Extract the [x, y] coordinate from the center of the cell holding the provided text.  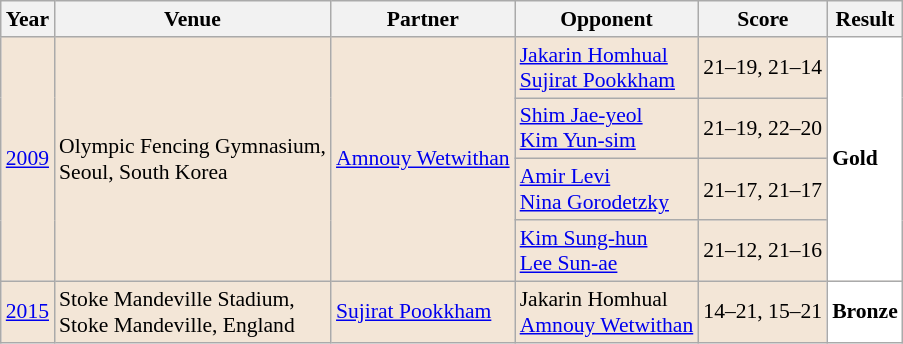
21–12, 21–16 [762, 250]
Stoke Mandeville Stadium,Stoke Mandeville, England [192, 312]
Amnouy Wetwithan [423, 159]
Sujirat Pookkham [423, 312]
Bronze [865, 312]
Year [28, 19]
2015 [28, 312]
21–19, 21–14 [762, 68]
21–19, 22–20 [762, 128]
Gold [865, 159]
Jakarin Homhual Sujirat Pookkham [607, 68]
Shim Jae-yeol Kim Yun-sim [607, 128]
Result [865, 19]
14–21, 15–21 [762, 312]
2009 [28, 159]
Amir Levi Nina Gorodetzky [607, 190]
Venue [192, 19]
Partner [423, 19]
21–17, 21–17 [762, 190]
Jakarin Homhual Amnouy Wetwithan [607, 312]
Kim Sung-hun Lee Sun-ae [607, 250]
Olympic Fencing Gymnasium,Seoul, South Korea [192, 159]
Opponent [607, 19]
Score [762, 19]
